For the text-containing cell, return its midpoint in (X, Y) coordinate format. 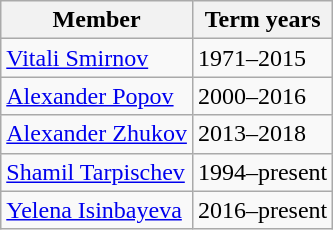
Shamil Tarpischev (97, 172)
Term years (262, 20)
2000–2016 (262, 96)
2016–present (262, 210)
Vitali Smirnov (97, 58)
1994–present (262, 172)
Alexander Popov (97, 96)
1971–2015 (262, 58)
2013–2018 (262, 134)
Yelena Isinbayeva (97, 210)
Alexander Zhukov (97, 134)
Member (97, 20)
